Identify which cell holds the provided text, then report its (X, Y) central coordinate. 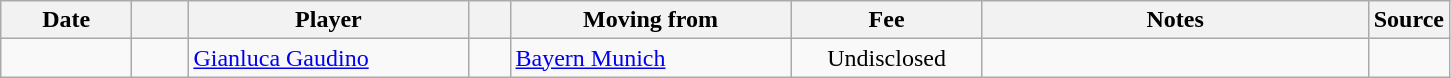
Undisclosed (886, 58)
Notes (1175, 20)
Moving from (650, 20)
Date (66, 20)
Fee (886, 20)
Player (328, 20)
Bayern Munich (650, 58)
Source (1408, 20)
Gianluca Gaudino (328, 58)
